Scan for the cell matching the given text and deliver its (x, y) coordinate at center. 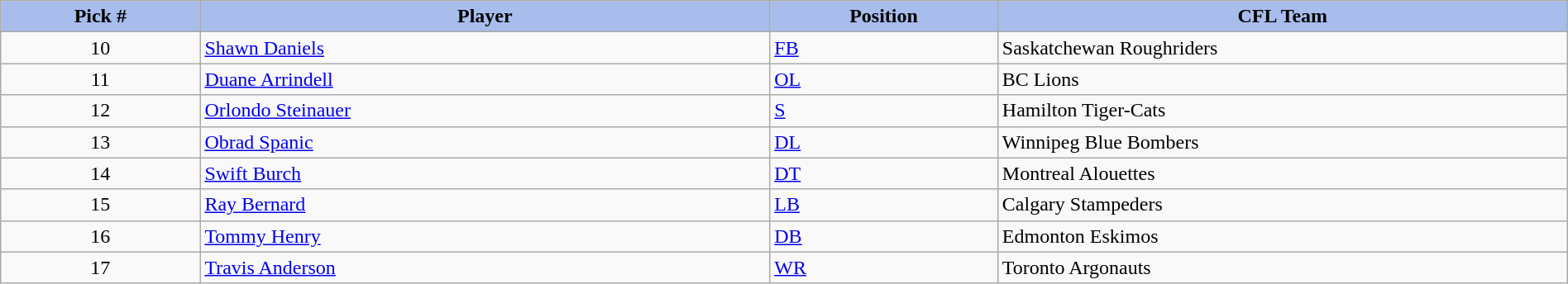
Hamilton Tiger-Cats (1282, 111)
Ray Bernard (485, 205)
DT (884, 173)
Pick # (101, 17)
Tommy Henry (485, 236)
Toronto Argonauts (1282, 267)
12 (101, 111)
FB (884, 48)
11 (101, 79)
Player (485, 17)
15 (101, 205)
Saskatchewan Roughriders (1282, 48)
Swift Burch (485, 173)
Obrad Spanic (485, 142)
Orlondo Steinauer (485, 111)
Calgary Stampeders (1282, 205)
17 (101, 267)
DL (884, 142)
Duane Arrindell (485, 79)
BC Lions (1282, 79)
Position (884, 17)
Travis Anderson (485, 267)
WR (884, 267)
Edmonton Eskimos (1282, 236)
Shawn Daniels (485, 48)
Winnipeg Blue Bombers (1282, 142)
LB (884, 205)
13 (101, 142)
10 (101, 48)
S (884, 111)
DB (884, 236)
14 (101, 173)
CFL Team (1282, 17)
OL (884, 79)
Montreal Alouettes (1282, 173)
16 (101, 236)
